Search for the cell housing the specified text and yield its (x, y) center coordinate. 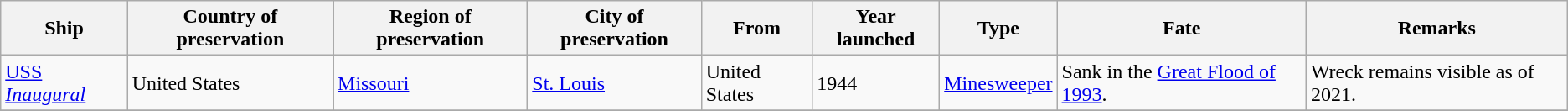
USS Inaugural (64, 82)
St. Louis (615, 82)
Minesweeper (998, 82)
Wreck remains visible as of 2021. (1436, 82)
Sank in the Great Flood of 1993. (1181, 82)
Ship (64, 29)
Missouri (431, 82)
Year launched (876, 29)
Remarks (1436, 29)
From (757, 29)
Country of preservation (230, 29)
Type (998, 29)
City of preservation (615, 29)
Fate (1181, 29)
Region of preservation (431, 29)
1944 (876, 82)
